Scan for the cell matching the given text and deliver its [x, y] coordinate at center. 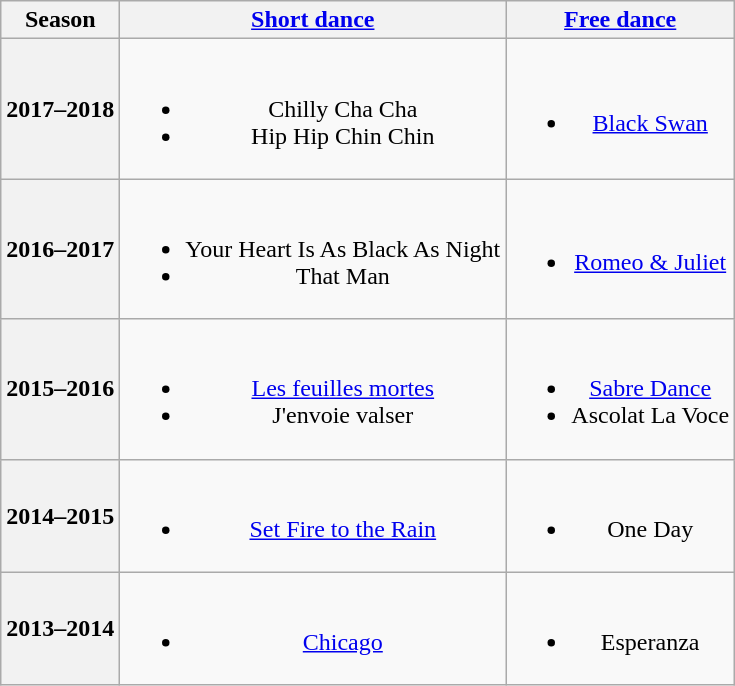
Les feuilles mortes J'envoie valser [313, 389]
Your Heart Is As Black As Night That Man [313, 249]
2014–2015 [60, 516]
2013–2014 [60, 628]
Sabre Dance Ascolat La Voce [620, 389]
Season [60, 20]
Short dance [313, 20]
2016–2017 [60, 249]
2015–2016 [60, 389]
Chicago [313, 628]
2017–2018 [60, 109]
Set Fire to the Rain [313, 516]
Esperanza [620, 628]
Romeo & Juliet [620, 249]
Free dance [620, 20]
Black Swan [620, 109]
One Day [620, 516]
Chilly Cha Cha Hip Hip Chin Chin [313, 109]
